Return [X, Y] of the center of cell containing provided text 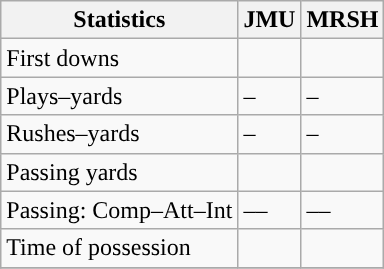
MRSH [342, 20]
Statistics [120, 20]
Passing yards [120, 172]
Passing: Comp–Att–Int [120, 210]
Rushes–yards [120, 134]
JMU [270, 20]
Time of possession [120, 248]
Plays–yards [120, 96]
First downs [120, 58]
